Pinpoint the cell where the given text exists, returning its (x, y) midpoint coordinate. 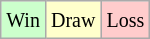
Loss (126, 20)
Win (24, 20)
Draw (72, 20)
